Determine the (x, y) coordinate at the center of the cell enclosing the given text.  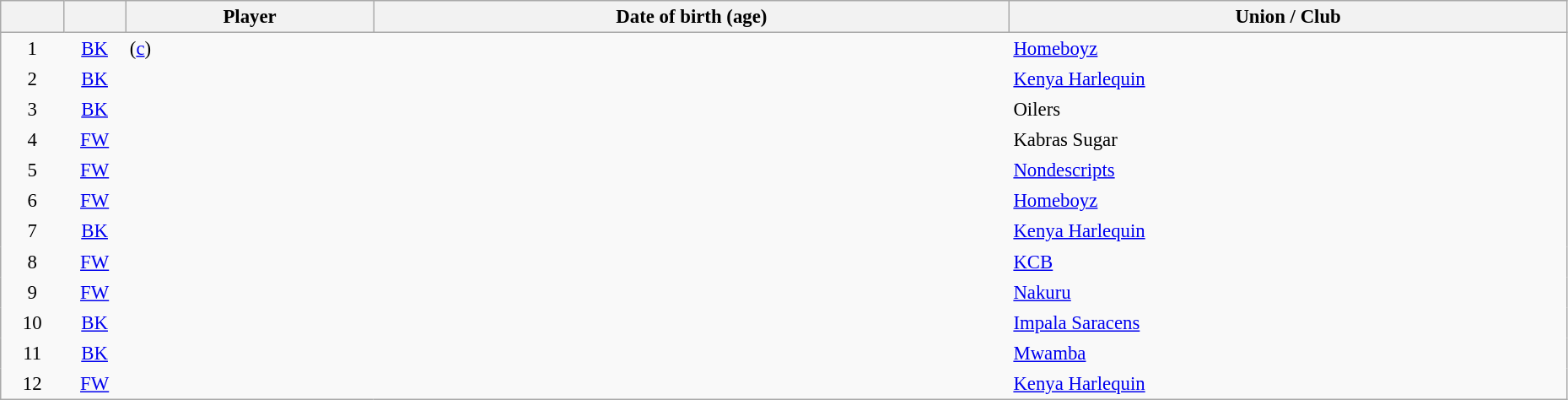
Impala Saracens (1288, 322)
1 (32, 49)
11 (32, 353)
Kabras Sugar (1288, 140)
10 (32, 322)
7 (32, 231)
(c) (250, 49)
5 (32, 170)
Nondescripts (1288, 170)
8 (32, 262)
2 (32, 78)
KCB (1288, 262)
Player (250, 17)
Mwamba (1288, 353)
Nakuru (1288, 292)
Date of birth (age) (692, 17)
4 (32, 140)
9 (32, 292)
3 (32, 109)
Oilers (1288, 109)
Union / Club (1288, 17)
12 (32, 383)
6 (32, 201)
